Return the [X, Y] coordinate for the center point of the cell that contains the specified text.  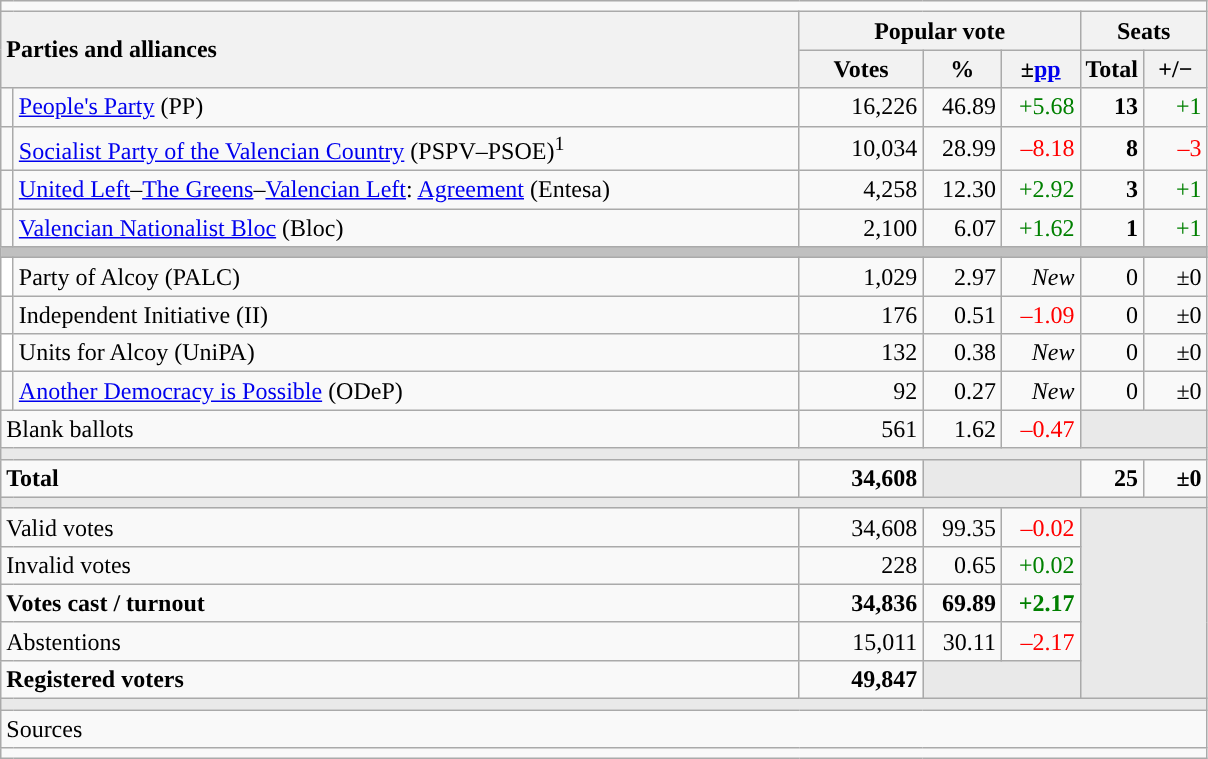
49,847 [861, 679]
Parties and alliances [400, 50]
+5.68 [1040, 107]
% [962, 69]
1.62 [962, 429]
6.07 [962, 228]
10,034 [861, 148]
16,226 [861, 107]
4,258 [861, 190]
Seats [1144, 31]
0.65 [962, 565]
228 [861, 565]
15,011 [861, 641]
132 [861, 353]
30.11 [962, 641]
+/− [1176, 69]
Another Democracy is Possible (ODeP) [406, 391]
Votes [861, 69]
Blank ballots [400, 429]
8 [1112, 148]
–2.17 [1040, 641]
Registered voters [400, 679]
Abstentions [400, 641]
Valid votes [400, 527]
34,836 [861, 603]
Valencian Nationalist Bloc (Bloc) [406, 228]
13 [1112, 107]
69.89 [962, 603]
3 [1112, 190]
Units for Alcoy (UniPA) [406, 353]
176 [861, 315]
–0.02 [1040, 527]
United Left–The Greens–Valencian Left: Agreement (Entesa) [406, 190]
0.51 [962, 315]
Independent Initiative (II) [406, 315]
25 [1112, 478]
Popular vote [940, 31]
+2.92 [1040, 190]
99.35 [962, 527]
–8.18 [1040, 148]
–0.47 [1040, 429]
+0.02 [1040, 565]
Sources [604, 729]
Party of Alcoy (PALC) [406, 277]
2.97 [962, 277]
2,100 [861, 228]
+1.62 [1040, 228]
12.30 [962, 190]
Votes cast / turnout [400, 603]
0.38 [962, 353]
1 [1112, 228]
+2.17 [1040, 603]
0.27 [962, 391]
561 [861, 429]
28.99 [962, 148]
±pp [1040, 69]
46.89 [962, 107]
92 [861, 391]
1,029 [861, 277]
People's Party (PP) [406, 107]
–3 [1176, 148]
Socialist Party of the Valencian Country (PSPV–PSOE)1 [406, 148]
–1.09 [1040, 315]
Invalid votes [400, 565]
